Return (x, y) of the center of cell containing provided text 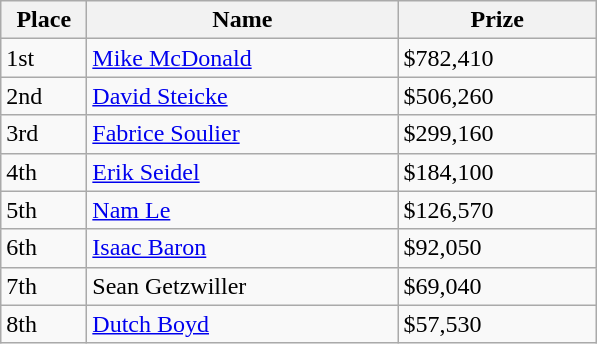
Isaac Baron (242, 248)
$184,100 (498, 172)
$506,260 (498, 96)
$92,050 (498, 248)
Prize (498, 20)
Sean Getzwiller (242, 286)
8th (44, 324)
Nam Le (242, 210)
Place (44, 20)
7th (44, 286)
Name (242, 20)
Erik Seidel (242, 172)
$57,530 (498, 324)
$299,160 (498, 134)
Mike McDonald (242, 58)
$126,570 (498, 210)
$782,410 (498, 58)
2nd (44, 96)
3rd (44, 134)
Fabrice Soulier (242, 134)
5th (44, 210)
4th (44, 172)
Dutch Boyd (242, 324)
David Steicke (242, 96)
6th (44, 248)
$69,040 (498, 286)
1st (44, 58)
